Pinpoint the cell where the given text exists, returning its (X, Y) midpoint coordinate. 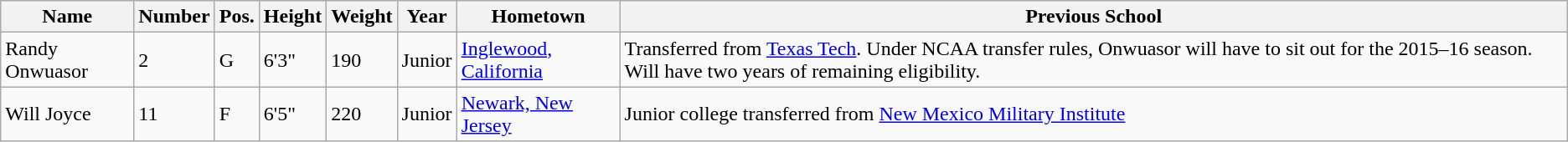
G (236, 60)
Junior college transferred from New Mexico Military Institute (1094, 114)
Pos. (236, 17)
Year (427, 17)
Hometown (538, 17)
2 (174, 60)
6'3" (292, 60)
Randy Onwuasor (67, 60)
Weight (362, 17)
11 (174, 114)
F (236, 114)
Inglewood, California (538, 60)
Previous School (1094, 17)
Will Joyce (67, 114)
6'5" (292, 114)
Newark, New Jersey (538, 114)
190 (362, 60)
220 (362, 114)
Number (174, 17)
Height (292, 17)
Name (67, 17)
